Extract the (x, y) coordinate from the center of the cell holding the provided text.  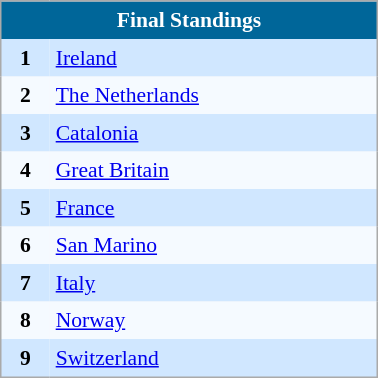
9 (25, 358)
France (214, 208)
8 (25, 321)
4 (25, 171)
The Netherlands (214, 95)
6 (25, 245)
2 (25, 95)
Switzerland (214, 358)
Great Britain (214, 171)
3 (25, 133)
1 (25, 58)
Final Standings (189, 20)
Ireland (214, 58)
5 (25, 208)
7 (25, 283)
San Marino (214, 245)
Norway (214, 321)
Italy (214, 283)
Catalonia (214, 133)
